Find where the given text appears and provide that cell's center as (X, Y) coordinate. 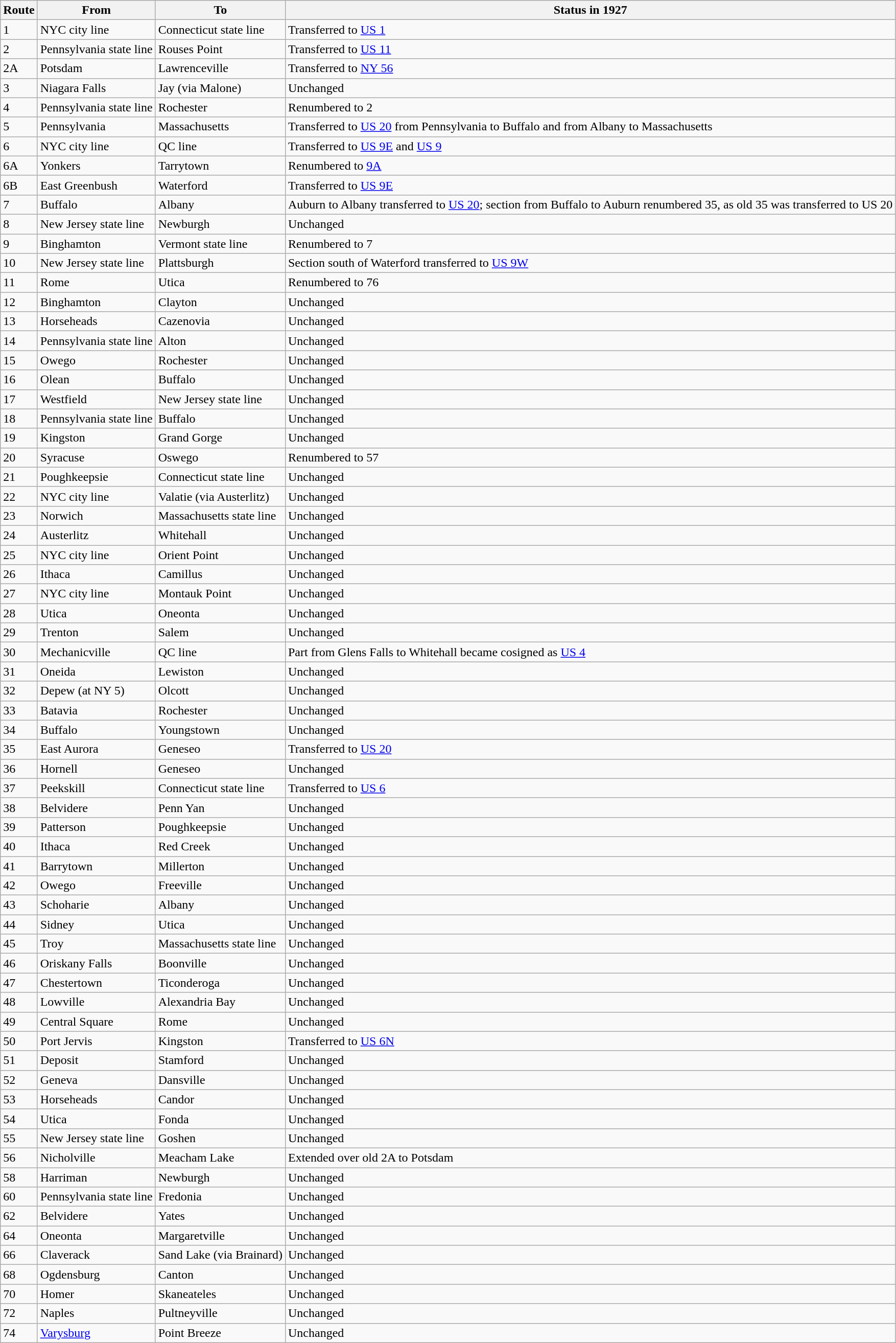
52 (19, 1080)
Transferred to US 9E (590, 185)
2 (19, 49)
Margaretville (220, 1236)
Alexandria Bay (220, 1002)
Chestertown (96, 983)
3 (19, 88)
Renumbered to 7 (590, 244)
7 (19, 204)
42 (19, 886)
10 (19, 263)
Depew (at NY 5) (96, 691)
Schoharie (96, 905)
21 (19, 477)
30 (19, 652)
26 (19, 574)
Claverack (96, 1255)
70 (19, 1294)
Route (19, 10)
Patterson (96, 827)
54 (19, 1119)
Transferred to US 20 (590, 749)
Plattsburgh (220, 263)
From (96, 10)
Youngstown (220, 730)
Point Breeze (220, 1333)
33 (19, 710)
43 (19, 905)
Whitehall (220, 535)
72 (19, 1313)
Fonda (220, 1119)
2A (19, 68)
Barrytown (96, 866)
22 (19, 496)
Varysburg (96, 1333)
23 (19, 516)
Transferred to US 1 (590, 30)
37 (19, 788)
Port Jervis (96, 1041)
Part from Glens Falls to Whitehall became cosigned as US 4 (590, 652)
Sidney (96, 924)
12 (19, 302)
36 (19, 769)
Section south of Waterford transferred to US 9W (590, 263)
Montauk Point (220, 594)
56 (19, 1157)
27 (19, 594)
Valatie (via Austerlitz) (220, 496)
38 (19, 807)
20 (19, 457)
Fredonia (220, 1197)
Renumbered to 76 (590, 283)
8 (19, 224)
Norwich (96, 516)
48 (19, 1002)
15 (19, 360)
58 (19, 1177)
11 (19, 283)
14 (19, 341)
Salem (220, 633)
Mechanicville (96, 652)
25 (19, 554)
Rouses Point (220, 49)
39 (19, 827)
Stamford (220, 1060)
Vermont state line (220, 244)
Lowville (96, 1002)
Camillus (220, 574)
Renumbered to 9A (590, 166)
13 (19, 321)
4 (19, 107)
Pennsylvania (96, 127)
Boonville (220, 963)
Ogdensburg (96, 1275)
Trenton (96, 633)
Hornell (96, 769)
Homer (96, 1294)
Lewiston (220, 671)
55 (19, 1138)
To (220, 10)
46 (19, 963)
Batavia (96, 710)
Penn Yan (220, 807)
Clayton (220, 302)
East Greenbush (96, 185)
Olean (96, 380)
Grand Gorge (220, 438)
16 (19, 380)
Harriman (96, 1177)
Central Square (96, 1022)
Tarrytown (220, 166)
28 (19, 613)
19 (19, 438)
Orient Point (220, 554)
Waterford (220, 185)
6A (19, 166)
18 (19, 419)
9 (19, 244)
Yates (220, 1216)
Millerton (220, 866)
Nicholville (96, 1157)
Renumbered to 57 (590, 457)
24 (19, 535)
Geneva (96, 1080)
66 (19, 1255)
Pultneyville (220, 1313)
Dansville (220, 1080)
Transferred to NY 56 (590, 68)
East Aurora (96, 749)
Red Creek (220, 846)
Naples (96, 1313)
Deposit (96, 1060)
Canton (220, 1275)
68 (19, 1275)
Transferred to US 6 (590, 788)
Olcott (220, 691)
49 (19, 1022)
Freeville (220, 886)
6 (19, 146)
Cazenovia (220, 321)
Oneida (96, 671)
74 (19, 1333)
Auburn to Albany transferred to US 20; section from Buffalo to Auburn renumbered 35, as old 35 was transferred to US 20 (590, 204)
Goshen (220, 1138)
53 (19, 1099)
Status in 1927 (590, 10)
50 (19, 1041)
Sand Lake (via Brainard) (220, 1255)
40 (19, 846)
Massachusetts (220, 127)
17 (19, 399)
Extended over old 2A to Potsdam (590, 1157)
Alton (220, 341)
Candor (220, 1099)
Troy (96, 944)
Transferred to US 9E and US 9 (590, 146)
Lawrenceville (220, 68)
Skaneateles (220, 1294)
5 (19, 127)
45 (19, 944)
34 (19, 730)
Transferred to US 6N (590, 1041)
Ticonderoga (220, 983)
Jay (via Malone) (220, 88)
Transferred to US 11 (590, 49)
60 (19, 1197)
35 (19, 749)
Peekskill (96, 788)
51 (19, 1060)
44 (19, 924)
Oswego (220, 457)
47 (19, 983)
Transferred to US 20 from Pennsylvania to Buffalo and from Albany to Massachusetts (590, 127)
29 (19, 633)
Syracuse (96, 457)
41 (19, 866)
6B (19, 185)
Niagara Falls (96, 88)
62 (19, 1216)
32 (19, 691)
31 (19, 671)
Westfield (96, 399)
Renumbered to 2 (590, 107)
Potsdam (96, 68)
64 (19, 1236)
Meacham Lake (220, 1157)
Austerlitz (96, 535)
Oriskany Falls (96, 963)
Yonkers (96, 166)
1 (19, 30)
